Detect which cell encompasses the target text, then output its [X, Y] center coordinate. 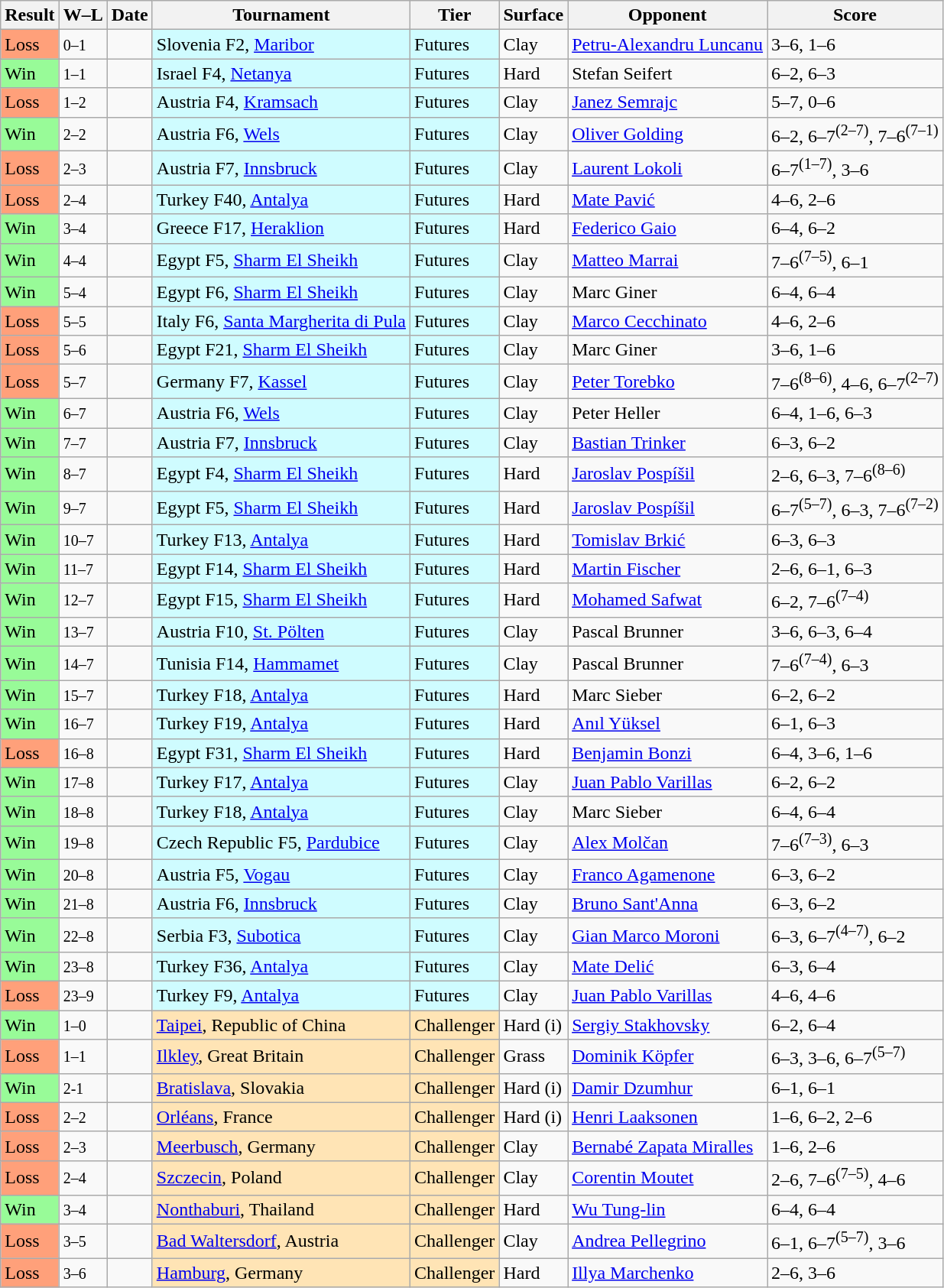
Damir Dzumhur [668, 1088]
17–8 [83, 782]
6–3, 6–3 [855, 540]
1–0 [83, 1025]
Israel F4, Netanya [281, 73]
2–6, 3–6 [855, 1273]
Federico Gaio [668, 229]
Oliver Golding [668, 135]
Taipei, Republic of China [281, 1025]
Turkey F9, Antalya [281, 996]
6–1, 6–1 [855, 1088]
Egypt F15, Sharm El Sheikh [281, 601]
Slovenia F2, Maribor [281, 44]
Tomislav Brkić [668, 540]
Orléans, France [281, 1117]
14–7 [83, 663]
Mate Pavić [668, 200]
7–7 [83, 443]
1–6, 2–6 [855, 1146]
5–4 [83, 292]
Peter Heller [668, 414]
Henri Laaksonen [668, 1117]
2–6, 6–3, 7–6(8–6) [855, 474]
Turkey F40, Antalya [281, 200]
Italy F6, Santa Margherita di Pula [281, 321]
13–7 [83, 631]
Opponent [668, 15]
3–5 [83, 1241]
6–4, 6–2 [855, 229]
20–8 [83, 874]
5–6 [83, 350]
Anıl Yüksel [668, 724]
Sergiy Stakhovsky [668, 1025]
Tier [455, 15]
Peter Torebko [668, 382]
Dominik Köpfer [668, 1056]
Czech Republic F5, Pardubice [281, 842]
Austria F5, Vogau [281, 874]
11–7 [83, 569]
1–2 [83, 102]
Date [130, 15]
7–6(7–4), 6–3 [855, 663]
Laurent Lokoli [668, 168]
Austria F10, St. Pölten [281, 631]
23–8 [83, 967]
6–3, 3–6, 6–7(5–7) [855, 1056]
6–2, 6–4 [855, 1025]
5–7, 0–6 [855, 102]
3–6 [83, 1273]
Turkey F13, Antalya [281, 540]
Meerbusch, Germany [281, 1146]
Greece F17, Heraklion [281, 229]
Score [855, 15]
Egypt F31, Sharm El Sheikh [281, 753]
Illya Marchenko [668, 1273]
2-1 [83, 1088]
2–6, 6–1, 6–3 [855, 569]
Result [30, 15]
6–2, 6–7(2–7), 7–6(7–1) [855, 135]
7–6(8–6), 4–6, 6–7(2–7) [855, 382]
19–8 [83, 842]
9–7 [83, 508]
6–3, 6–4 [855, 967]
7–6(7–5), 6–1 [855, 260]
16–8 [83, 753]
18–8 [83, 811]
21–8 [83, 904]
5–5 [83, 321]
1–6, 6–2, 2–6 [855, 1117]
5–7 [83, 382]
15–7 [83, 695]
Egypt F21, Sharm El Sheikh [281, 350]
Austria F6, Innsbruck [281, 904]
Grass [534, 1056]
2–6, 7–6(7–5), 4–6 [855, 1179]
Janez Semrajc [668, 102]
Gian Marco Moroni [668, 936]
Benjamin Bonzi [668, 753]
Matteo Marrai [668, 260]
10–7 [83, 540]
Tunisia F14, Hammamet [281, 663]
Egypt F14, Sharm El Sheikh [281, 569]
Mate Delić [668, 967]
Serbia F3, Subotica [281, 936]
6–4, 3–6, 1–6 [855, 753]
22–8 [83, 936]
Bruno Sant'Anna [668, 904]
Martin Fischer [668, 569]
6–7(5–7), 6–3, 7–6(7–2) [855, 508]
Nonthaburi, Thailand [281, 1209]
Andrea Pellegrino [668, 1241]
Marco Cecchinato [668, 321]
6–7 [83, 414]
6–2, 7–6(7–4) [855, 601]
W–L [83, 15]
6–3, 6–7(4–7), 6–2 [855, 936]
6–7(1–7), 3–6 [855, 168]
6–4, 1–6, 6–3 [855, 414]
Alex Molčan [668, 842]
Austria F4, Kramsach [281, 102]
23–9 [83, 996]
Bad Waltersdorf, Austria [281, 1241]
6–1, 6–7(5–7), 3–6 [855, 1241]
Surface [534, 15]
Franco Agamenone [668, 874]
16–7 [83, 724]
6–2, 6–3 [855, 73]
Egypt F6, Sharm El Sheikh [281, 292]
Ilkley, Great Britain [281, 1056]
4–4 [83, 260]
Egypt F4, Sharm El Sheikh [281, 474]
6–1, 6–3 [855, 724]
Turkey F19, Antalya [281, 724]
Petru-Alexandru Luncanu [668, 44]
8–7 [83, 474]
4–6, 4–6 [855, 996]
Corentin Moutet [668, 1179]
7–6(7–3), 6–3 [855, 842]
0–1 [83, 44]
Bernabé Zapata Miralles [668, 1146]
Germany F7, Kassel [281, 382]
3–6, 6–3, 6–4 [855, 631]
Bratislava, Slovakia [281, 1088]
Mohamed Safwat [668, 601]
Hamburg, Germany [281, 1273]
Turkey F17, Antalya [281, 782]
12–7 [83, 601]
Bastian Trinker [668, 443]
Stefan Seifert [668, 73]
Tournament [281, 15]
Wu Tung-lin [668, 1209]
Turkey F36, Antalya [281, 967]
Szczecin, Poland [281, 1179]
